Search for the cell housing the specified text and yield its (x, y) center coordinate. 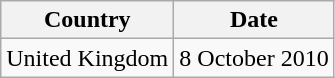
8 October 2010 (254, 58)
Date (254, 20)
Country (88, 20)
United Kingdom (88, 58)
